Find where the given text appears and provide that cell's center as (X, Y) coordinate. 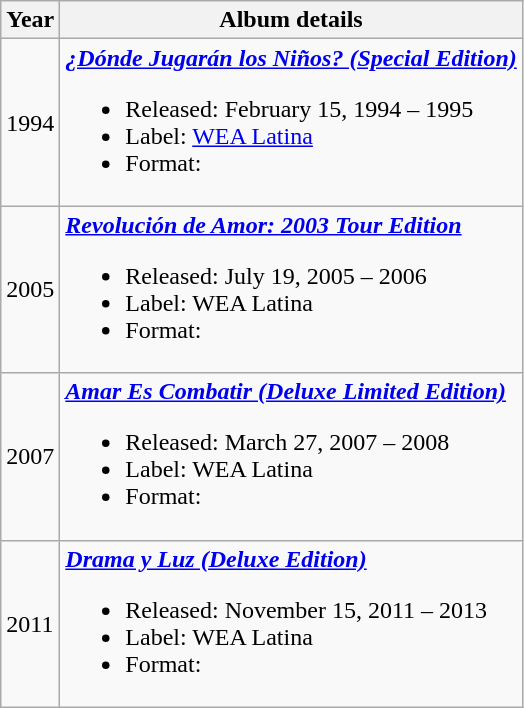
Year (30, 20)
Amar Es Combatir (Deluxe Limited Edition)Released: March 27, 2007 – 2008Label: WEA LatinaFormat: (291, 456)
Drama y Luz (Deluxe Edition)Released: November 15, 2011 – 2013Label: WEA LatinaFormat: (291, 624)
2005 (30, 290)
Album details (291, 20)
2007 (30, 456)
Revolución de Amor: 2003 Tour EditionReleased: July 19, 2005 – 2006Label: WEA LatinaFormat: (291, 290)
2011 (30, 624)
¿Dónde Jugarán los Niños? (Special Edition)Released: February 15, 1994 – 1995Label: WEA LatinaFormat: (291, 122)
1994 (30, 122)
